For the text-containing cell, return its midpoint in [x, y] coordinate format. 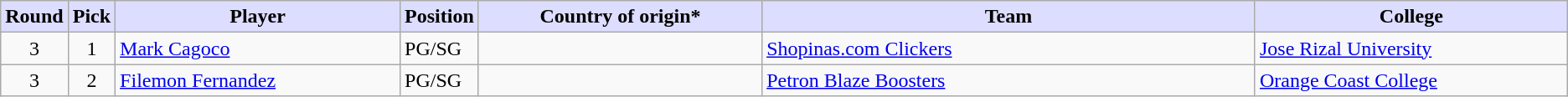
Team [1008, 17]
Pick [91, 17]
Country of origin* [620, 17]
Player [258, 17]
Shopinas.com Clickers [1008, 48]
Petron Blaze Boosters [1008, 80]
Filemon Fernandez [258, 80]
College [1411, 17]
Round [34, 17]
2 [91, 80]
Mark Cagoco [258, 48]
Jose Rizal University [1411, 48]
Position [440, 17]
1 [91, 48]
Orange Coast College [1411, 80]
